Provide the (x, y) coordinate of the cell's center where the given text is located.  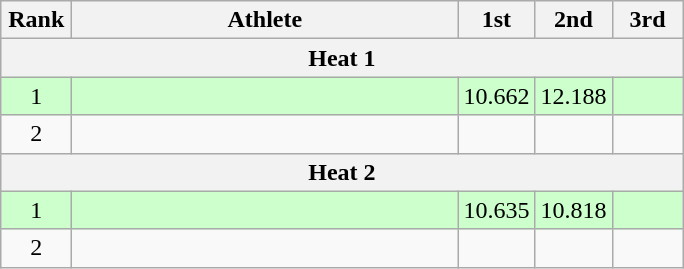
12.188 (574, 96)
10.818 (574, 210)
Athlete (265, 20)
1st (496, 20)
3rd (648, 20)
Rank (36, 20)
10.662 (496, 96)
Heat 1 (342, 58)
10.635 (496, 210)
2nd (574, 20)
Heat 2 (342, 172)
